Search for the cell housing the specified text and yield its (x, y) center coordinate. 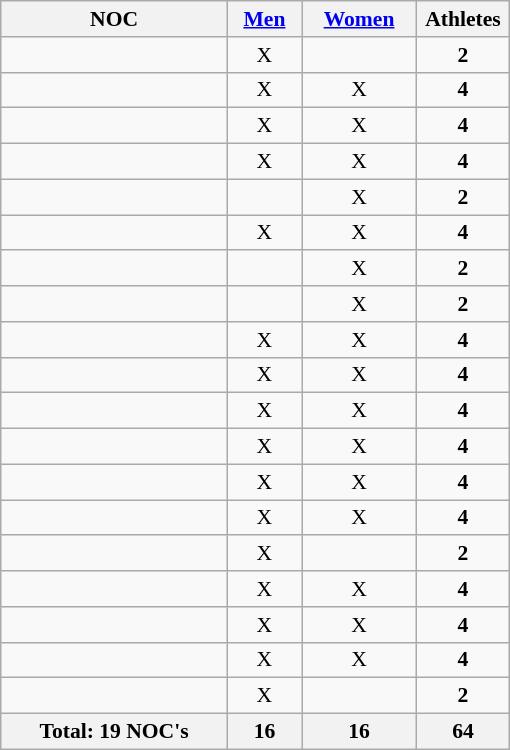
NOC (114, 19)
64 (464, 732)
Athletes (464, 19)
Women (360, 19)
Total: 19 NOC's (114, 732)
Men (264, 19)
